Output the (x, y) coordinate of the center of the cell containing the given text.  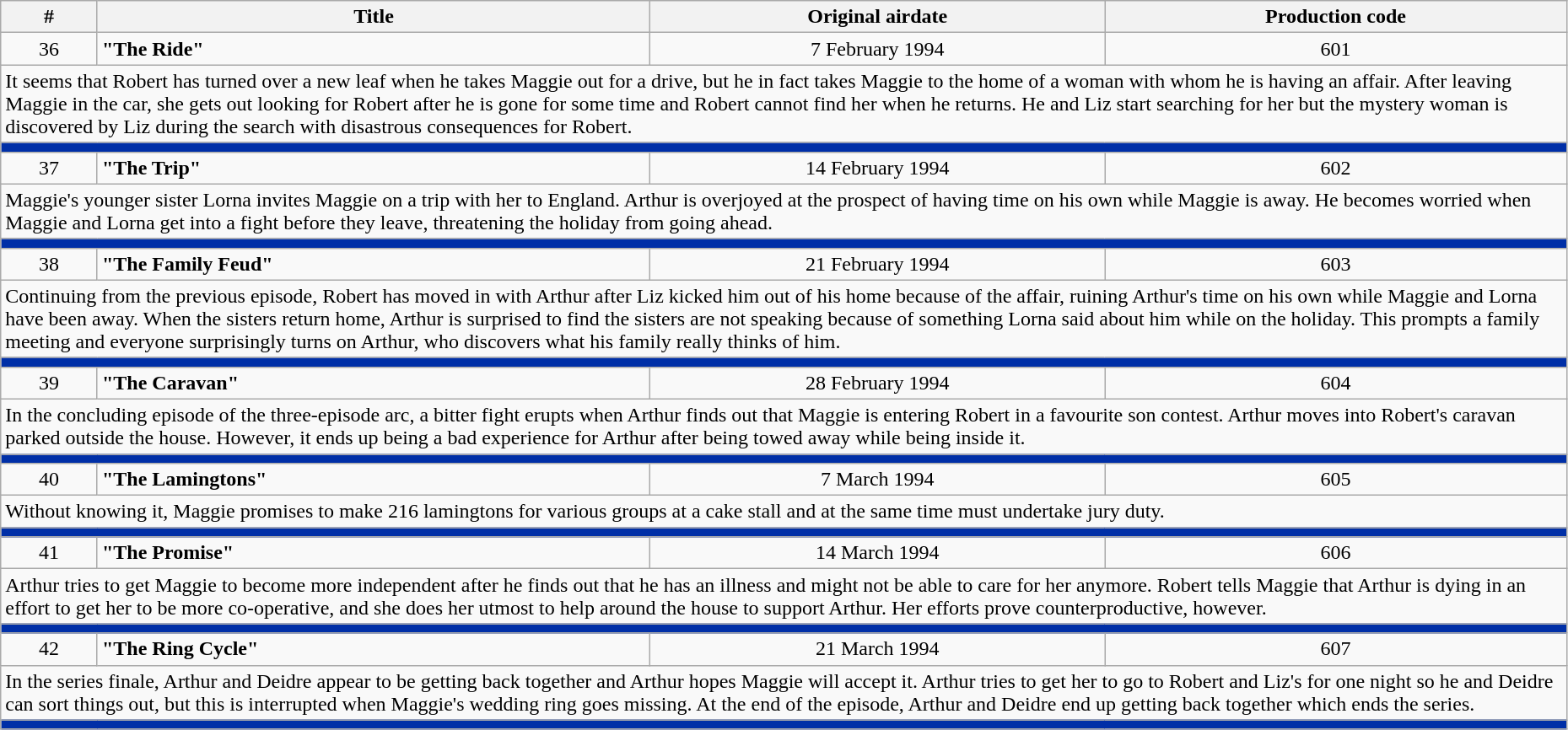
14 March 1994 (877, 553)
"The Promise" (373, 553)
601 (1336, 49)
21 February 1994 (877, 264)
"The Family Feud" (373, 264)
37 (49, 168)
# (49, 17)
"The Ring Cycle" (373, 649)
Production code (1336, 17)
606 (1336, 553)
Original airdate (877, 17)
603 (1336, 264)
42 (49, 649)
"The Trip" (373, 168)
"The Ride" (373, 49)
602 (1336, 168)
Title (373, 17)
7 February 1994 (877, 49)
7 March 1994 (877, 480)
Without knowing it, Maggie promises to make 216 lamingtons for various groups at a cake stall and at the same time must undertake jury duty. (784, 512)
"The Caravan" (373, 383)
41 (49, 553)
36 (49, 49)
607 (1336, 649)
604 (1336, 383)
28 February 1994 (877, 383)
40 (49, 480)
14 February 1994 (877, 168)
39 (49, 383)
605 (1336, 480)
"The Lamingtons" (373, 480)
38 (49, 264)
21 March 1994 (877, 649)
